From the cell containing the given text, extract its center point as [X, Y] coordinate. 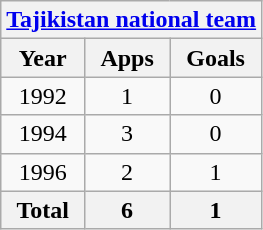
6 [128, 210]
Tajikistan national team [132, 20]
1996 [43, 172]
1994 [43, 134]
2 [128, 172]
Year [43, 58]
Goals [216, 58]
1992 [43, 96]
3 [128, 134]
Apps [128, 58]
Total [43, 210]
